Return [x, y] of the center of cell containing provided text 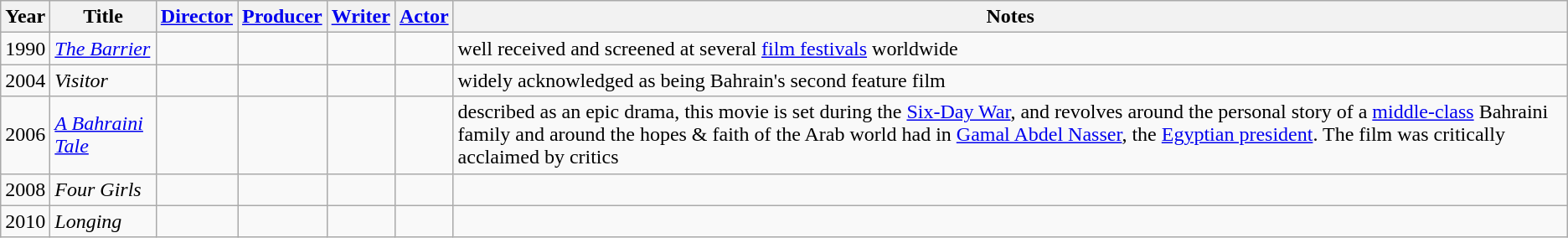
Writer [360, 17]
1990 [25, 49]
well received and screened at several film festivals worldwide [1010, 49]
The Barrier [103, 49]
2006 [25, 135]
Year [25, 17]
widely acknowledged as being Bahrain's second feature film [1010, 80]
Notes [1010, 17]
A Bahraini Tale [103, 135]
Director [196, 17]
Title [103, 17]
Four Girls [103, 189]
2010 [25, 221]
Visitor [103, 80]
Actor [424, 17]
2004 [25, 80]
2008 [25, 189]
Producer [283, 17]
Longing [103, 221]
